Find where the given text appears and provide that cell's center as (x, y) coordinate. 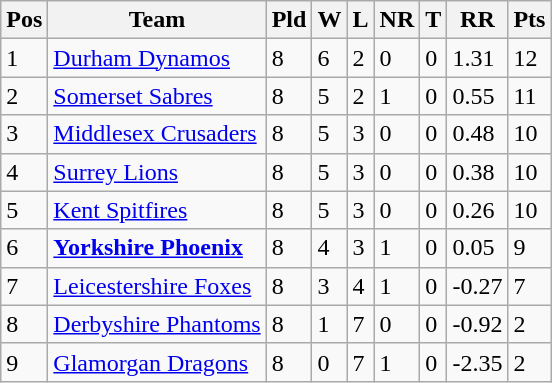
NR (397, 20)
-0.27 (478, 286)
12 (530, 58)
Leicestershire Foxes (157, 286)
Derbyshire Phantoms (157, 324)
-2.35 (478, 362)
L (360, 20)
11 (530, 96)
Surrey Lions (157, 172)
0.48 (478, 134)
Glamorgan Dragons (157, 362)
T (434, 20)
Pld (289, 20)
Durham Dynamos (157, 58)
RR (478, 20)
1.31 (478, 58)
Kent Spitfires (157, 210)
Middlesex Crusaders (157, 134)
0.55 (478, 96)
W (330, 20)
Pts (530, 20)
0.05 (478, 248)
Yorkshire Phoenix (157, 248)
Team (157, 20)
Somerset Sabres (157, 96)
Pos (24, 20)
0.26 (478, 210)
0.38 (478, 172)
-0.92 (478, 324)
